Locate the cell with the specified text and output its [X, Y] center coordinate. 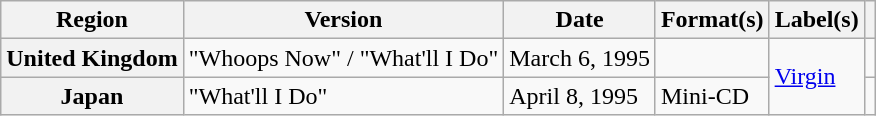
United Kingdom [92, 58]
Virgin [816, 77]
Japan [92, 96]
March 6, 1995 [580, 58]
Format(s) [712, 20]
Date [580, 20]
"What'll I Do" [344, 96]
Version [344, 20]
Region [92, 20]
"Whoops Now" / "What'll I Do" [344, 58]
Mini-CD [712, 96]
April 8, 1995 [580, 96]
Label(s) [816, 20]
